Capture the cell that displays the provided text and extract its (X, Y) central coordinate. 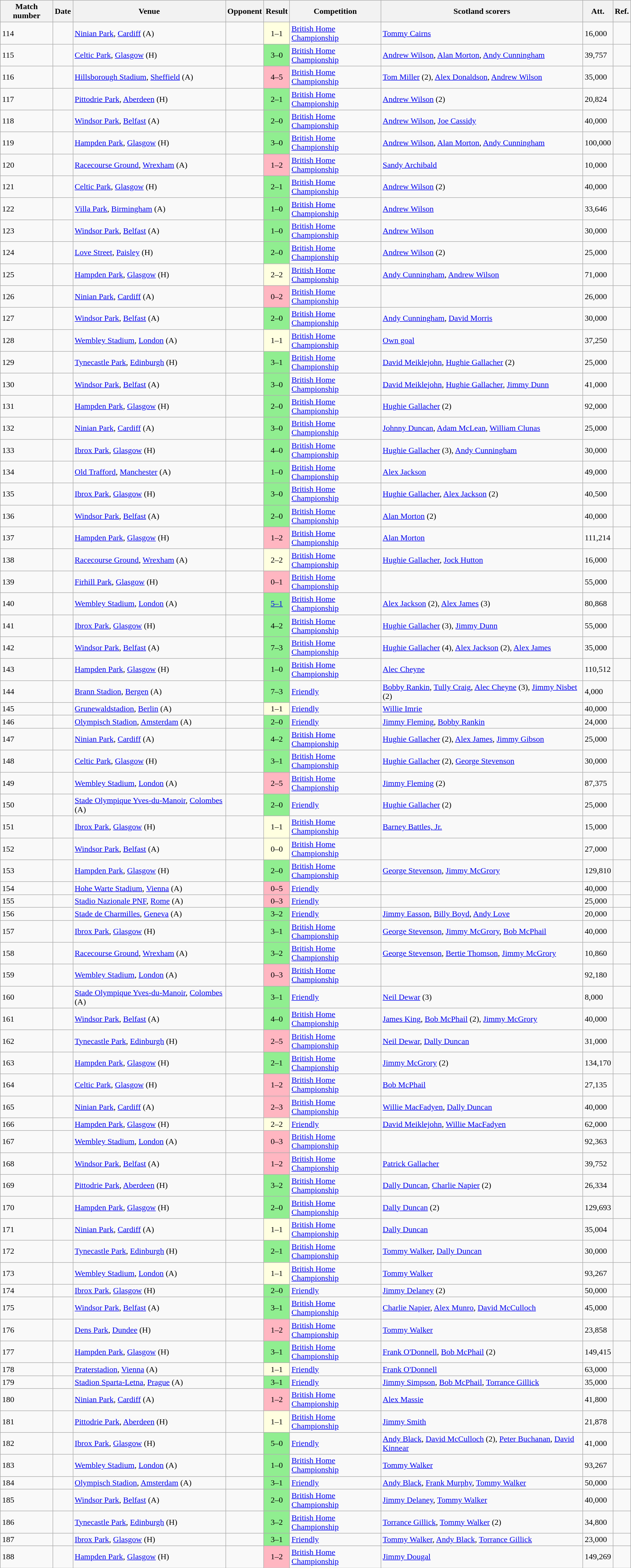
145 (27, 709)
63,000 (598, 1369)
David Meiklejohn, Hughie Gallacher (2) (482, 362)
26,334 (598, 1185)
Old Trafford, Manchester (A) (149, 472)
140 (27, 604)
Patrick Gallacher (482, 1164)
23,000 (598, 1539)
186 (27, 1522)
Alan Morton (2) (482, 516)
137 (27, 538)
David Meiklejohn, Hughie Gallacher, Jimmy Dunn (482, 384)
49,000 (598, 472)
152 (27, 849)
147 (27, 739)
Neil Dewar (3) (482, 997)
Bobby Rankin, Tully Craig, Alec Cheyne (3), Jimmy Nisbet (2) (482, 691)
158 (27, 953)
26,000 (598, 297)
0–2 (277, 297)
124 (27, 252)
Dally Duncan, Charlie Napier (2) (482, 1185)
40,500 (598, 494)
Hohe Warte Stadium, Vienna (A) (149, 888)
15,000 (598, 827)
185 (27, 1500)
149 (27, 783)
119 (27, 143)
Andy Black, Frank Murphy, Tommy Walker (482, 1483)
Tommy Cairns (482, 33)
Jimmy Simpson, Bob McPhail, Torrance Gillick (482, 1382)
34,800 (598, 1522)
5–0 (277, 1444)
92,000 (598, 406)
Frank O'Donnell (482, 1369)
176 (27, 1330)
Dally Duncan (482, 1229)
116 (27, 77)
148 (27, 761)
136 (27, 516)
Alex Jackson (2), Alex James (3) (482, 604)
146 (27, 722)
162 (27, 1041)
Torrance Gillick, Tommy Walker (2) (482, 1522)
133 (27, 450)
129 (27, 362)
Stadio Nazionale PNF, Rome (A) (149, 901)
10,000 (598, 165)
35,004 (598, 1229)
Competition (335, 11)
Hillsborough Stadium, Sheffield (A) (149, 77)
Venue (149, 11)
Love Street, Paisley (H) (149, 252)
62,000 (598, 1124)
Opponent (245, 11)
144 (27, 691)
178 (27, 1369)
0–0 (277, 849)
171 (27, 1229)
21,878 (598, 1421)
39,757 (598, 55)
Date (63, 11)
Johnny Duncan, Adam McLean, William Clunas (482, 428)
Alex Massie (482, 1400)
182 (27, 1444)
Brann Stadion, Bergen (A) (149, 691)
Jimmy Fleming, Bobby Rankin (482, 722)
177 (27, 1352)
Hughie Gallacher (4), Alex Jackson (2), Alex James (482, 648)
2–3 (277, 1107)
20,824 (598, 99)
Andy Cunningham, Andrew Wilson (482, 275)
Neil Dewar, Dally Duncan (482, 1041)
168 (27, 1164)
Sandy Archibald (482, 165)
Alan Morton (482, 538)
71,000 (598, 275)
George Stevenson, Jimmy McGrory (482, 871)
Hughie Gallacher (2), George Stevenson (482, 761)
92,363 (598, 1141)
161 (27, 1019)
166 (27, 1124)
175 (27, 1308)
132 (27, 428)
163 (27, 1063)
111,214 (598, 538)
24,000 (598, 722)
126 (27, 297)
80,868 (598, 604)
135 (27, 494)
180 (27, 1400)
143 (27, 670)
149,415 (598, 1352)
138 (27, 560)
8,000 (598, 997)
5–1 (277, 604)
115 (27, 55)
4,000 (598, 691)
134,170 (598, 1063)
157 (27, 931)
160 (27, 997)
Jimmy Dougal (482, 1557)
149,269 (598, 1557)
20,000 (598, 914)
0–5 (277, 888)
150 (27, 805)
120 (27, 165)
Jimmy McGrory (2) (482, 1063)
4–5 (277, 77)
164 (27, 1085)
0–1 (277, 581)
123 (27, 231)
George Stevenson, Bertie Thomson, Jimmy McGrory (482, 953)
Own goal (482, 341)
181 (27, 1421)
128 (27, 341)
Andy Cunningham, David Morris (482, 318)
127 (27, 318)
114 (27, 33)
Firhill Park, Glasgow (H) (149, 581)
Hughie Gallacher, Jock Hutton (482, 560)
41,800 (598, 1400)
170 (27, 1207)
10,860 (598, 953)
Alec Cheyne (482, 670)
87,375 (598, 783)
Scotland scorers (482, 11)
Stadion Sparta-Letna, Prague (A) (149, 1382)
37,250 (598, 341)
James King, Bob McPhail (2), Jimmy McGrory (482, 1019)
27,000 (598, 849)
151 (27, 827)
Frank O'Donnell, Bob McPhail (2) (482, 1352)
142 (27, 648)
Alex Jackson (482, 472)
159 (27, 975)
Hughie Gallacher, Alex Jackson (2) (482, 494)
155 (27, 901)
118 (27, 121)
92,180 (598, 975)
Villa Park, Birmingham (A) (149, 208)
121 (27, 187)
179 (27, 1382)
George Stevenson, Jimmy McGrory, Bob McPhail (482, 931)
Jimmy Easson, Billy Boyd, Andy Love (482, 914)
154 (27, 888)
129,810 (598, 871)
David Meiklejohn, Willie MacFadyen (482, 1124)
Andrew Wilson, Joe Cassidy (482, 121)
31,000 (598, 1041)
167 (27, 1141)
Jimmy Fleming (2) (482, 783)
130 (27, 384)
129,693 (598, 1207)
139 (27, 581)
Dally Duncan (2) (482, 1207)
156 (27, 914)
23,858 (598, 1330)
187 (27, 1539)
Result (277, 11)
Stade de Charmilles, Geneva (A) (149, 914)
Tommy Walker, Andy Black, Torrance Gillick (482, 1539)
Willie MacFadyen, Dally Duncan (482, 1107)
45,000 (598, 1308)
122 (27, 208)
Hughie Gallacher (3), Andy Cunningham (482, 450)
27,135 (598, 1085)
Att. (598, 11)
Grunewaldstadion, Berlin (A) (149, 709)
141 (27, 625)
Jimmy Delaney (2) (482, 1291)
110,512 (598, 670)
Bob McPhail (482, 1085)
165 (27, 1107)
183 (27, 1465)
Tommy Walker, Dally Duncan (482, 1251)
169 (27, 1185)
Hughie Gallacher (3), Jimmy Dunn (482, 625)
153 (27, 871)
Willie Imrie (482, 709)
Ref. (622, 11)
125 (27, 275)
39,752 (598, 1164)
134 (27, 472)
Jimmy Delaney, Tommy Walker (482, 1500)
33,646 (598, 208)
Hughie Gallacher (2), Alex James, Jimmy Gibson (482, 739)
Tom Miller (2), Alex Donaldson, Andrew Wilson (482, 77)
117 (27, 99)
Andy Black, David McCulloch (2), Peter Buchanan, David Kinnear (482, 1444)
Jimmy Smith (482, 1421)
Charlie Napier, Alex Munro, David McCulloch (482, 1308)
184 (27, 1483)
173 (27, 1273)
188 (27, 1557)
131 (27, 406)
100,000 (598, 143)
172 (27, 1251)
Barney Battles, Jr. (482, 827)
174 (27, 1291)
Dens Park, Dundee (H) (149, 1330)
Match number (27, 11)
Praterstadion, Vienna (A) (149, 1369)
